Scan for the cell matching the given text and deliver its [X, Y] coordinate at center. 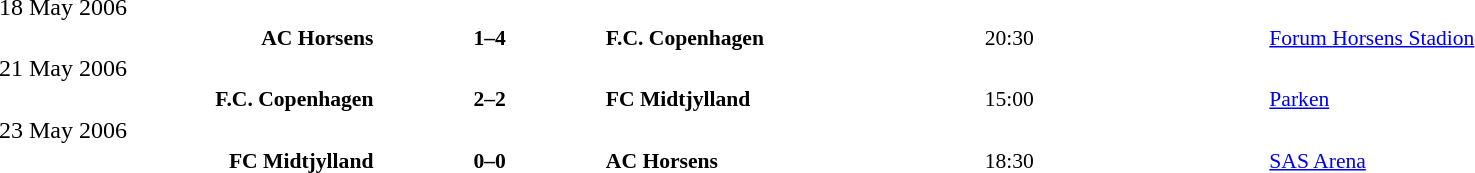
15:00 [1124, 99]
F.C. Copenhagen [792, 38]
1–4 [489, 38]
20:30 [1124, 38]
FC Midtjylland [792, 99]
2–2 [489, 99]
